Output the (X, Y) coordinate of the center of the cell containing the given text.  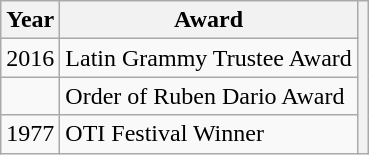
2016 (30, 58)
OTI Festival Winner (208, 134)
Order of Ruben Dario Award (208, 96)
Latin Grammy Trustee Award (208, 58)
Year (30, 20)
Award (208, 20)
1977 (30, 134)
